Return (x, y) of the center of cell containing provided text 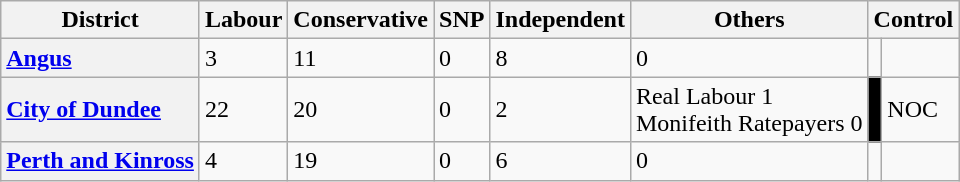
3 (243, 58)
Independent (560, 20)
City of Dundee (100, 110)
District (100, 20)
19 (361, 161)
20 (361, 110)
6 (560, 161)
4 (243, 161)
2 (560, 110)
Labour (243, 20)
Angus (100, 58)
8 (560, 58)
Control (914, 20)
Perth and Kinross (100, 161)
SNP (462, 20)
Others (749, 20)
Conservative (361, 20)
Real Labour 1Monifeith Ratepayers 0 (749, 110)
11 (361, 58)
22 (243, 110)
NOC (920, 110)
